Capture the cell that displays the provided text and extract its (x, y) central coordinate. 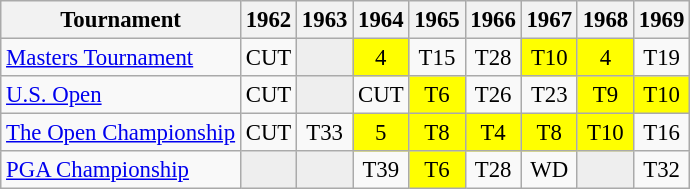
1964 (381, 20)
T4 (493, 133)
1969 (661, 20)
T23 (549, 95)
T26 (493, 95)
U.S. Open (121, 95)
1968 (605, 20)
T33 (325, 133)
Tournament (121, 20)
1962 (268, 20)
T16 (661, 133)
1967 (549, 20)
Masters Tournament (121, 58)
T39 (381, 170)
PGA Championship (121, 170)
5 (381, 133)
T32 (661, 170)
T9 (605, 95)
T15 (437, 58)
T19 (661, 58)
WD (549, 170)
1965 (437, 20)
The Open Championship (121, 133)
1963 (325, 20)
1966 (493, 20)
